Determine the [x, y] coordinate at the center of the cell enclosing the given text.  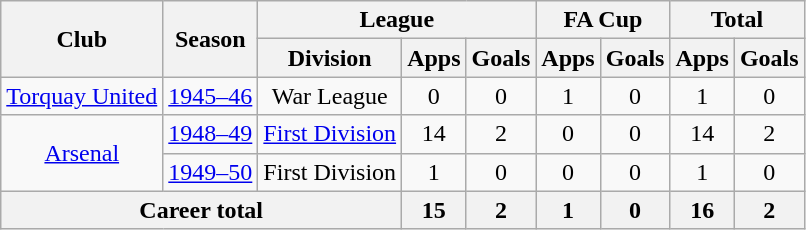
16 [702, 210]
15 [434, 210]
Arsenal [82, 153]
War League [330, 96]
Division [330, 58]
Season [210, 39]
Career total [202, 210]
1949–50 [210, 172]
Torquay United [82, 96]
Total [737, 20]
Club [82, 39]
League [397, 20]
FA Cup [603, 20]
1945–46 [210, 96]
1948–49 [210, 134]
